Scan for the cell matching the given text and deliver its [x, y] coordinate at center. 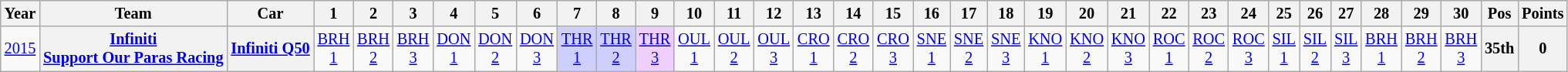
14 [854, 13]
0 [1543, 49]
KNO3 [1128, 49]
17 [969, 13]
Team [133, 13]
ROC2 [1209, 49]
35th [1499, 49]
OUL3 [774, 49]
DON1 [454, 49]
4 [454, 13]
SIL2 [1315, 49]
Points [1543, 13]
CRO1 [814, 49]
8 [615, 13]
16 [932, 13]
CRO3 [893, 49]
Car [270, 13]
THR1 [577, 49]
13 [814, 13]
DON3 [537, 49]
28 [1381, 13]
THR3 [655, 49]
25 [1284, 13]
20 [1087, 13]
24 [1249, 13]
21 [1128, 13]
DON2 [495, 49]
11 [734, 13]
7 [577, 13]
6 [537, 13]
12 [774, 13]
CRO2 [854, 49]
18 [1006, 13]
9 [655, 13]
Pos [1499, 13]
2015 [20, 49]
19 [1045, 13]
Infiniti Q50 [270, 49]
26 [1315, 13]
1 [334, 13]
27 [1346, 13]
Year [20, 13]
OUL2 [734, 49]
InfinitiSupport Our Paras Racing [133, 49]
THR2 [615, 49]
SIL3 [1346, 49]
29 [1421, 13]
ROC3 [1249, 49]
SNE3 [1006, 49]
22 [1169, 13]
3 [413, 13]
2 [373, 13]
ROC1 [1169, 49]
OUL1 [694, 49]
15 [893, 13]
SNE1 [932, 49]
SIL1 [1284, 49]
KNO2 [1087, 49]
5 [495, 13]
23 [1209, 13]
10 [694, 13]
KNO1 [1045, 49]
30 [1461, 13]
SNE2 [969, 49]
